For the text-containing cell, return its midpoint in (x, y) coordinate format. 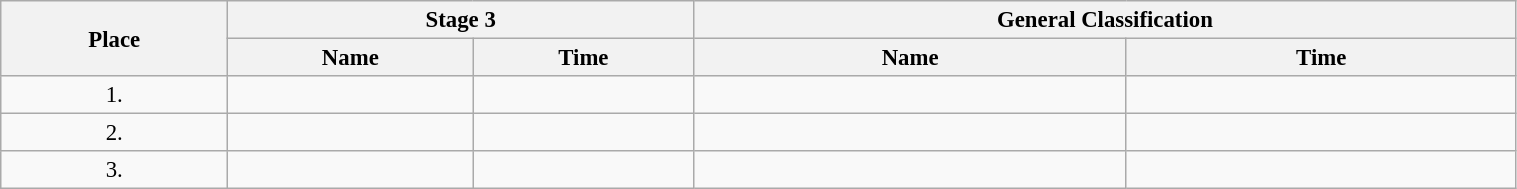
General Classification (1105, 20)
2. (114, 133)
Place (114, 38)
1. (114, 95)
3. (114, 170)
Stage 3 (461, 20)
